Locate the cell with the specified text and output its (X, Y) center coordinate. 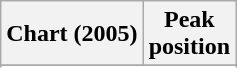
Chart (2005) (72, 34)
Peakposition (189, 34)
